Identify which cell holds the provided text, then report its [X, Y] central coordinate. 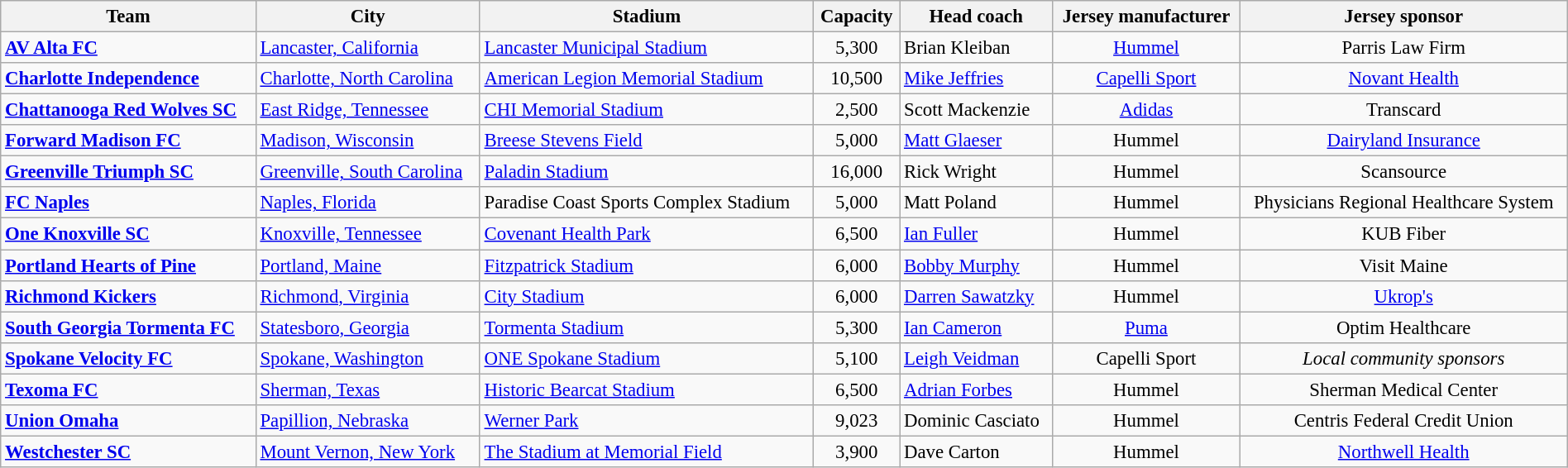
Northwell Health [1403, 451]
Matt Poland [976, 203]
Optim Healthcare [1403, 327]
Centris Federal Credit Union [1403, 421]
Union Omaha [128, 421]
Ian Cameron [976, 327]
AV Alta FC [128, 48]
9,023 [857, 421]
Adrian Forbes [976, 389]
City [367, 17]
Parris Law Firm [1403, 48]
5,100 [857, 358]
Dominic Casciato [976, 421]
Dairyland Insurance [1403, 141]
Puma [1146, 327]
Werner Park [647, 421]
Leigh Veidman [976, 358]
Richmond Kickers [128, 296]
Texoma FC [128, 389]
Fitzpatrick Stadium [647, 265]
Greenville Triumph SC [128, 172]
East Ridge, Tennessee [367, 110]
Physicians Regional Healthcare System [1403, 203]
Jersey sponsor [1403, 17]
Madison, Wisconsin [367, 141]
Forward Madison FC [128, 141]
Papillion, Nebraska [367, 421]
Novant Health [1403, 79]
Richmond, Virginia [367, 296]
Rick Wright [976, 172]
FC Naples [128, 203]
Matt Glaeser [976, 141]
Sherman Medical Center [1403, 389]
16,000 [857, 172]
Tormenta Stadium [647, 327]
South Georgia Tormenta FC [128, 327]
ONE Spokane Stadium [647, 358]
Scott Mackenzie [976, 110]
2,500 [857, 110]
Portland Hearts of Pine [128, 265]
Mount Vernon, New York [367, 451]
Paladin Stadium [647, 172]
Knoxville, Tennessee [367, 234]
Local community sponsors [1403, 358]
Charlotte, North Carolina [367, 79]
Transcard [1403, 110]
The Stadium at Memorial Field [647, 451]
City Stadium [647, 296]
Lancaster, California [367, 48]
One Knoxville SC [128, 234]
Westchester SC [128, 451]
Ukrop's [1403, 296]
Darren Sawatzky [976, 296]
CHI Memorial Stadium [647, 110]
Naples, Florida [367, 203]
American Legion Memorial Stadium [647, 79]
Spokane, Washington [367, 358]
Breese Stevens Field [647, 141]
Charlotte Independence [128, 79]
Chattanooga Red Wolves SC [128, 110]
Visit Maine [1403, 265]
Team [128, 17]
Mike Jeffries [976, 79]
Ian Fuller [976, 234]
Historic Bearcat Stadium [647, 389]
Scansource [1403, 172]
Bobby Murphy [976, 265]
Sherman, Texas [367, 389]
KUB Fiber [1403, 234]
Lancaster Municipal Stadium [647, 48]
Dave Carton [976, 451]
3,900 [857, 451]
Brian Kleiban [976, 48]
Head coach [976, 17]
10,500 [857, 79]
Adidas [1146, 110]
Capacity [857, 17]
Greenville, South Carolina [367, 172]
Spokane Velocity FC [128, 358]
Covenant Health Park [647, 234]
Jersey manufacturer [1146, 17]
Paradise Coast Sports Complex Stadium [647, 203]
Statesboro, Georgia [367, 327]
Portland, Maine [367, 265]
Stadium [647, 17]
